Scan for the cell matching the given text and deliver its (X, Y) coordinate at center. 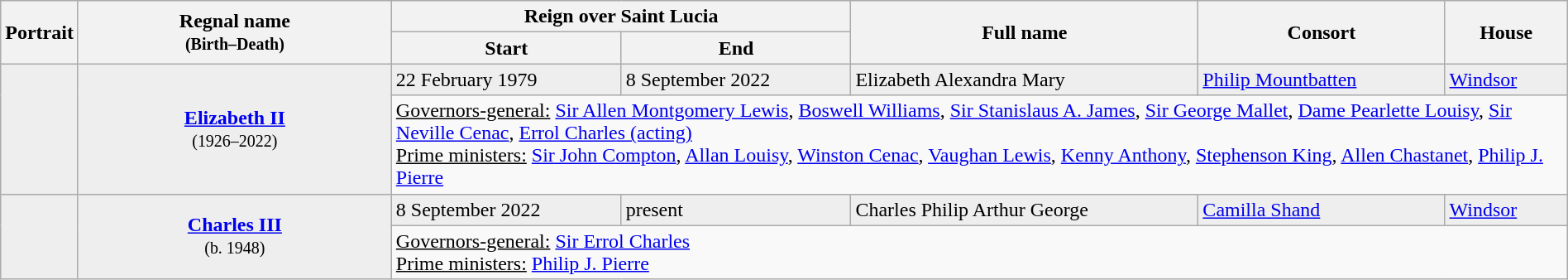
Charles Philip Arthur George (1025, 210)
Governors-general: Sir Errol CharlesPrime ministers: Philip J. Pierre (979, 252)
22 February 1979 (506, 80)
Charles III(b. 1948) (235, 237)
Start (506, 48)
present (736, 210)
Full name (1025, 32)
Camilla Shand (1322, 210)
Regnal name(Birth–Death) (235, 32)
Consort (1322, 32)
Elizabeth Alexandra Mary (1025, 80)
Portrait (40, 32)
House (1506, 32)
End (736, 48)
Reign over Saint Lucia (621, 17)
Philip Mountbatten (1322, 80)
Elizabeth II(1926–2022) (235, 129)
